Detect which cell encompasses the target text, then output its (X, Y) center coordinate. 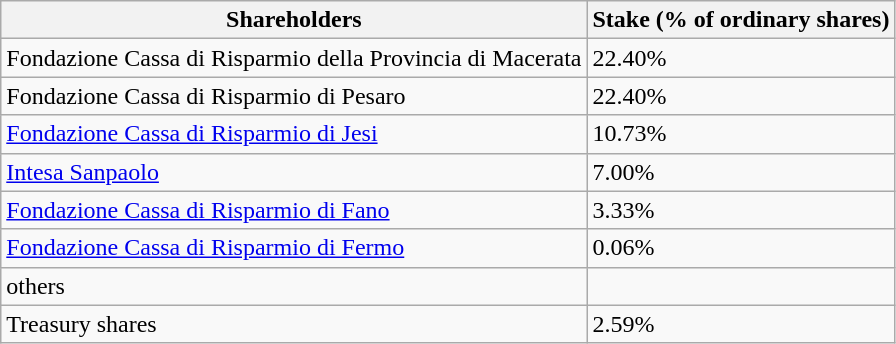
Fondazione Cassa di Risparmio di Fermo (294, 248)
Fondazione Cassa di Risparmio di Jesi (294, 134)
Intesa Sanpaolo (294, 172)
2.59% (741, 324)
10.73% (741, 134)
Shareholders (294, 20)
others (294, 286)
7.00% (741, 172)
Fondazione Cassa di Risparmio di Fano (294, 210)
0.06% (741, 248)
Fondazione Cassa di Risparmio della Provincia di Macerata (294, 58)
Fondazione Cassa di Risparmio di Pesaro (294, 96)
Treasury shares (294, 324)
3.33% (741, 210)
Stake (% of ordinary shares) (741, 20)
